Detect which cell encompasses the target text, then output its [x, y] center coordinate. 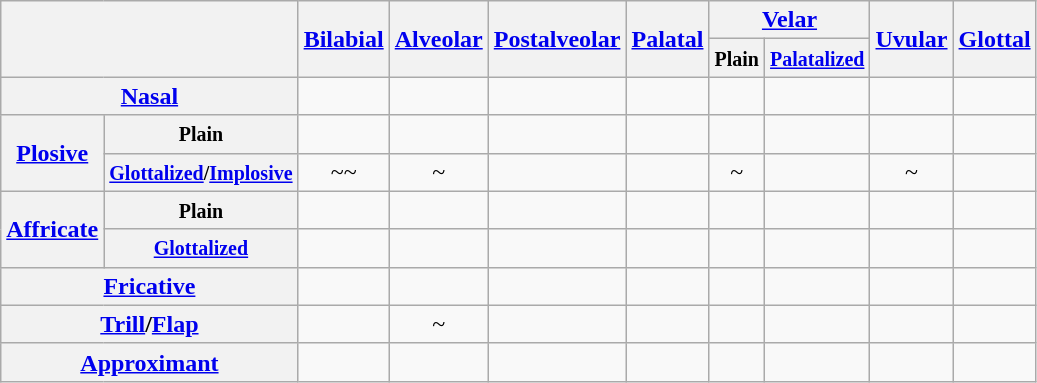
Glottalized [201, 248]
Approximant [150, 362]
Affricate [52, 229]
Bilabial [344, 39]
Palatal [668, 39]
Glottal [994, 39]
Glottalized/Implosive [201, 172]
Uvular [912, 39]
Plosive [52, 153]
Postalveolar [557, 39]
Alveolar [438, 39]
Fricative [150, 286]
Nasal [150, 96]
Velar [790, 20]
~~ [344, 172]
Palatalized [818, 58]
Trill/Flap [150, 324]
